Return the [X, Y] coordinate for the center point of the cell that contains the specified text.  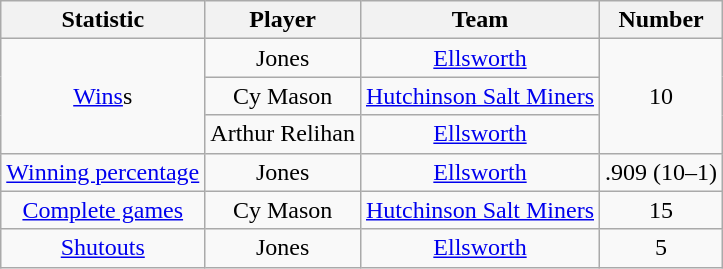
5 [662, 248]
Winss [103, 96]
10 [662, 96]
Player [283, 20]
Team [480, 20]
Complete games [103, 210]
Shutouts [103, 248]
Statistic [103, 20]
Arthur Relihan [283, 134]
15 [662, 210]
.909 (10–1) [662, 172]
Number [662, 20]
Winning percentage [103, 172]
